Find where the given text appears and provide that cell's center as [X, Y] coordinate. 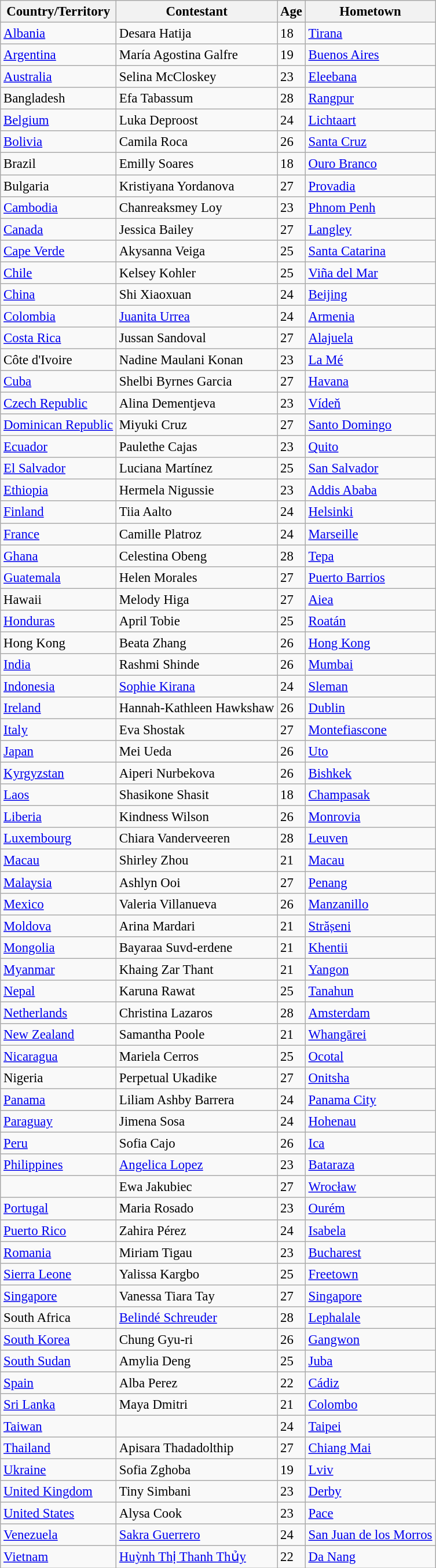
Camille Platroz [197, 534]
Ourém [370, 1209]
South Korea [58, 1339]
Dominican Republic [58, 425]
Taipei [370, 1427]
Onitsha [370, 1078]
Spain [58, 1383]
Albania [58, 34]
Vídeň [370, 404]
Miriam Tigau [197, 1252]
Mumbai [370, 665]
Finland [58, 512]
Alajuela [370, 338]
Luciana Martínez [197, 468]
Cádiz [370, 1383]
Chanreaksmey Loy [197, 207]
Hohenau [370, 1122]
Valeria Villanueva [197, 904]
Puerto Rico [58, 1230]
Vanessa Tiara Tay [197, 1296]
Argentina [58, 55]
Huỳnh Thị Thanh Thủy [197, 1557]
Beata Zhang [197, 643]
Ghana [58, 556]
Champasak [370, 795]
Honduras [58, 621]
Venezuela [58, 1535]
Lephalale [370, 1318]
Czech Republic [58, 404]
Rangpur [370, 98]
Provadia [370, 186]
Taiwan [58, 1427]
Helen Morales [197, 577]
Puerto Barrios [370, 577]
Malaysia [58, 882]
Portugal [58, 1209]
Santa Cruz [370, 142]
Jussan Sandoval [197, 338]
Sofia Zghoba [197, 1470]
Bucharest [370, 1252]
Karuna Rawat [197, 991]
Chung Gyu-ri [197, 1339]
Sophie Kirana [197, 686]
Tiny Simbani [197, 1492]
Nepal [58, 991]
Hermela Nigussie [197, 490]
Dublin [370, 708]
Bayaraa Suvd-erdene [197, 947]
United Kingdom [58, 1492]
Paulethe Cajas [197, 447]
Costa Rica [58, 338]
South Africa [58, 1318]
Tirana [370, 34]
Jessica Bailey [197, 229]
Ewa Jakubiec [197, 1187]
Montefiascone [370, 730]
Camila Roca [197, 142]
Rashmi Shinde [197, 665]
Roatán [370, 621]
Thailand [58, 1448]
Brazil [58, 164]
Sleman [370, 686]
Colombia [58, 316]
Freetown [370, 1274]
Ecuador [58, 447]
Ashlyn Ooi [197, 882]
Italy [58, 730]
San Salvador [370, 468]
Shirley Zhou [197, 860]
Peru [58, 1144]
Panama [58, 1100]
Paraguay [58, 1122]
Monrovia [370, 817]
France [58, 534]
Whangārei [370, 1035]
Laos [58, 795]
Havana [370, 382]
Netherlands [58, 1013]
Viña del Mar [370, 273]
Pace [370, 1514]
Juanita Urrea [197, 316]
Angelica Lopez [197, 1165]
Shelbi Byrnes Garcia [197, 382]
El Salvador [58, 468]
Sakra Guerrero [197, 1535]
Juba [370, 1361]
Christina Lazaros [197, 1013]
Romania [58, 1252]
Tepa [370, 556]
China [58, 295]
Bolivia [58, 142]
South Sudan [58, 1361]
Manzanillo [370, 904]
Apisara Thadadolthip [197, 1448]
Khaing Zar Thant [197, 969]
Alysa Cook [197, 1514]
Da Nang [370, 1557]
Akysanna Veiga [197, 251]
Nadine Maulani Konan [197, 360]
María Agostina Galfre [197, 55]
Hometown [370, 12]
Sri Lanka [58, 1405]
Ica [370, 1144]
India [58, 665]
Lviv [370, 1470]
Phnom Penh [370, 207]
Isabela [370, 1230]
Contestant [197, 12]
Shi Xiaoxuan [197, 295]
Guatemala [58, 577]
Lichtaart [370, 120]
Indonesia [58, 686]
Armenia [370, 316]
Kelsey Kohler [197, 273]
Bangladesh [58, 98]
Moldova [58, 926]
Liberia [58, 817]
Mongolia [58, 947]
Sierra Leone [58, 1274]
April Tobie [197, 621]
Maya Dmitri [197, 1405]
Bulgaria [58, 186]
Luka Deproost [197, 120]
Liliam Ashby Barrera [197, 1100]
Wrocław [370, 1187]
Zahira Pérez [197, 1230]
Langley [370, 229]
Mei Ueda [197, 752]
Chiang Mai [370, 1448]
United States [58, 1514]
Canada [58, 229]
Derby [370, 1492]
Kristiyana Yordanova [197, 186]
Chile [58, 273]
Celestina Obeng [197, 556]
Cuba [58, 382]
Mariela Cerros [197, 1056]
Ouro Branco [370, 164]
Belgium [58, 120]
Addis Ababa [370, 490]
Miyuki Cruz [197, 425]
Emilly Soares [197, 164]
Chiara Vanderveeren [197, 839]
Alina Dementjeva [197, 404]
Marseille [370, 534]
Arina Mardari [197, 926]
Samantha Poole [197, 1035]
Philippines [58, 1165]
Age [292, 12]
Khentii [370, 947]
Leuven [370, 839]
Vietnam [58, 1557]
Eleebana [370, 77]
Sofia Cajo [197, 1144]
Cambodia [58, 207]
Japan [58, 752]
Cape Verde [58, 251]
Ocotal [370, 1056]
Penang [370, 882]
Maria Rosado [197, 1209]
Kyrgyzstan [58, 774]
Yangon [370, 969]
Desara Hatija [197, 34]
Strășeni [370, 926]
Shasikone Shasit [197, 795]
Tiia Aalto [197, 512]
Myanmar [58, 969]
Colombo [370, 1405]
Jimena Sosa [197, 1122]
Country/Territory [58, 12]
Panama City [370, 1100]
Melody Higa [197, 599]
Luxembourg [58, 839]
Mexico [58, 904]
Efa Tabassum [197, 98]
San Juan de los Morros [370, 1535]
Bishkek [370, 774]
Amylia Deng [197, 1361]
Buenos Aires [370, 55]
Côte d'Ivoire [58, 360]
Nigeria [58, 1078]
Santa Catarina [370, 251]
Alba Perez [197, 1383]
Hawaii [58, 599]
Ireland [58, 708]
Santo Domingo [370, 425]
Ethiopia [58, 490]
Helsinki [370, 512]
Aiperi Nurbekova [197, 774]
Bataraza [370, 1165]
Hannah-Kathleen Hawkshaw [197, 708]
Yalissa Kargbo [197, 1274]
Tanahun [370, 991]
New Zealand [58, 1035]
Amsterdam [370, 1013]
Nicaragua [58, 1056]
Uto [370, 752]
Quito [370, 447]
Ukraine [58, 1470]
Gangwon [370, 1339]
Aiea [370, 599]
Eva Shostak [197, 730]
Kindness Wilson [197, 817]
Belindé Schreuder [197, 1318]
Australia [58, 77]
La Mé [370, 360]
Perpetual Ukadike [197, 1078]
Selina McCloskey [197, 77]
Beijing [370, 295]
